Output the (X, Y) coordinate of the center of the cell containing the given text.  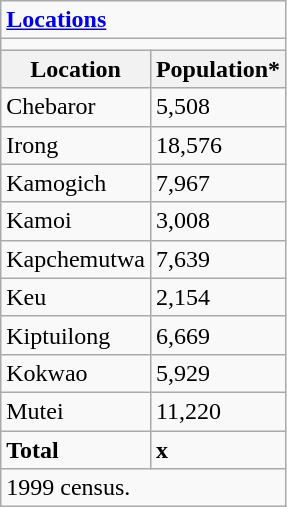
Keu (76, 297)
Chebaror (76, 107)
Total (76, 449)
1999 census. (144, 488)
Location (76, 69)
Population* (218, 69)
Kamogich (76, 183)
7,967 (218, 183)
18,576 (218, 145)
Kamoi (76, 221)
11,220 (218, 411)
Kokwao (76, 373)
Kapchemutwa (76, 259)
Locations (144, 20)
7,639 (218, 259)
5,508 (218, 107)
Kiptuilong (76, 335)
Irong (76, 145)
5,929 (218, 373)
3,008 (218, 221)
6,669 (218, 335)
Mutei (76, 411)
2,154 (218, 297)
x (218, 449)
